Output the (X, Y) coordinate of the center of the cell containing the given text.  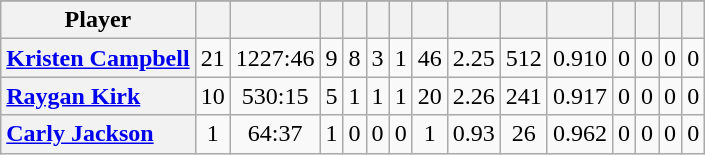
2.25 (474, 58)
241 (524, 96)
5 (332, 96)
0.962 (580, 134)
2.26 (474, 96)
20 (430, 96)
0.917 (580, 96)
8 (354, 58)
Kristen Campbell (98, 58)
512 (524, 58)
0.910 (580, 58)
3 (378, 58)
0.93 (474, 134)
64:37 (275, 134)
9 (332, 58)
21 (212, 58)
530:15 (275, 96)
46 (430, 58)
26 (524, 134)
1227:46 (275, 58)
Player (98, 20)
10 (212, 96)
Raygan Kirk (98, 96)
Carly Jackson (98, 134)
